Output the [x, y] coordinate of the center of the cell containing the given text.  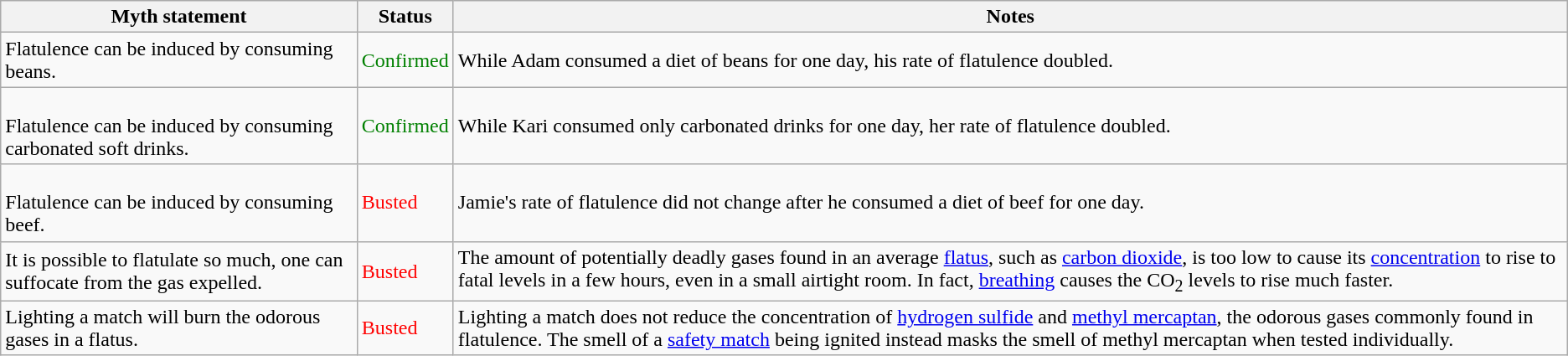
Flatulence can be induced by consuming beans. [179, 60]
Jamie's rate of flatulence did not change after he consumed a diet of beef for one day. [1010, 203]
Status [405, 17]
Lighting a match will burn the odorous gases in a flatus. [179, 328]
While Kari consumed only carbonated drinks for one day, her rate of flatulence doubled. [1010, 126]
Flatulence can be induced by consuming carbonated soft drinks. [179, 126]
Flatulence can be induced by consuming beef. [179, 203]
Notes [1010, 17]
It is possible to flatulate so much, one can suffocate from the gas expelled. [179, 271]
Myth statement [179, 17]
While Adam consumed a diet of beans for one day, his rate of flatulence doubled. [1010, 60]
